Output the [X, Y] coordinate of the center of the cell containing the given text.  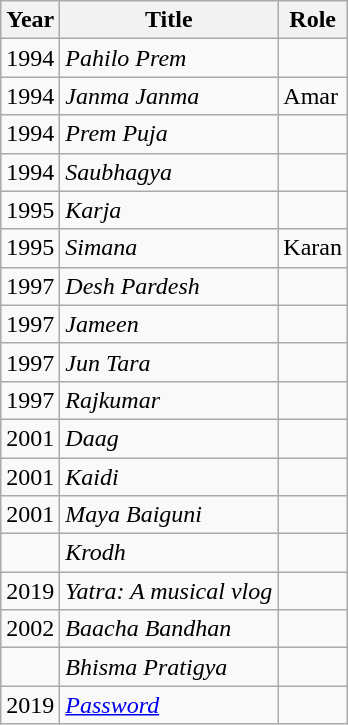
Karan [313, 248]
Role [313, 20]
Saubhagya [169, 172]
Kaidi [169, 477]
Janma Janma [169, 96]
Simana [169, 248]
Title [169, 20]
Bhisma Pratigya [169, 667]
Password [169, 705]
Amar [313, 96]
Desh Pardesh [169, 286]
Maya Baiguni [169, 515]
2002 [30, 629]
Year [30, 20]
Prem Puja [169, 134]
Jameen [169, 324]
Jun Tara [169, 362]
Pahilo Prem [169, 58]
Baacha Bandhan [169, 629]
Yatra: A musical vlog [169, 591]
Karja [169, 210]
Rajkumar [169, 400]
Daag [169, 438]
Krodh [169, 553]
